Locate the cell with the specified text and output its (X, Y) center coordinate. 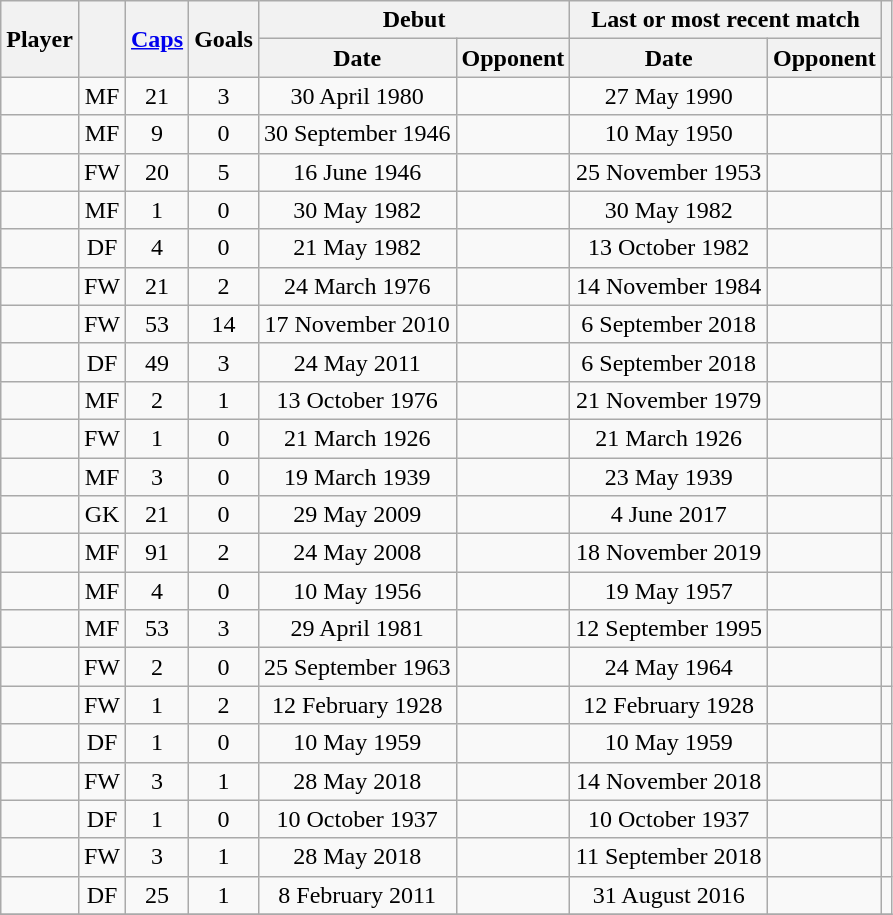
91 (158, 553)
31 August 2016 (669, 895)
13 October 1976 (357, 400)
25 (158, 895)
49 (158, 362)
29 May 2009 (357, 515)
17 November 2010 (357, 324)
25 September 1963 (357, 667)
24 May 2008 (357, 553)
Goals (224, 39)
23 May 1939 (669, 477)
5 (224, 172)
14 (224, 324)
21 November 1979 (669, 400)
Debut (414, 20)
29 April 1981 (357, 629)
Player (40, 39)
30 April 1980 (357, 96)
20 (158, 172)
24 May 2011 (357, 362)
11 September 2018 (669, 857)
27 May 1990 (669, 96)
GK (102, 515)
14 November 1984 (669, 286)
4 June 2017 (669, 515)
10 May 1950 (669, 134)
14 November 2018 (669, 781)
8 February 2011 (357, 895)
13 October 1982 (669, 248)
30 September 1946 (357, 134)
10 May 1956 (357, 591)
19 May 1957 (669, 591)
Last or most recent match (726, 20)
24 March 1976 (357, 286)
19 March 1939 (357, 477)
9 (158, 134)
25 November 1953 (669, 172)
12 September 1995 (669, 629)
Caps (158, 39)
18 November 2019 (669, 553)
21 May 1982 (357, 248)
16 June 1946 (357, 172)
24 May 1964 (669, 667)
